Locate the cell with the specified text and output its (X, Y) center coordinate. 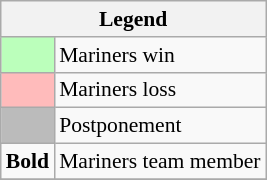
Bold (28, 162)
Legend (134, 19)
Postponement (160, 126)
Mariners win (160, 55)
Mariners team member (160, 162)
Mariners loss (160, 90)
